Find where the given text appears and provide that cell's center as [X, Y] coordinate. 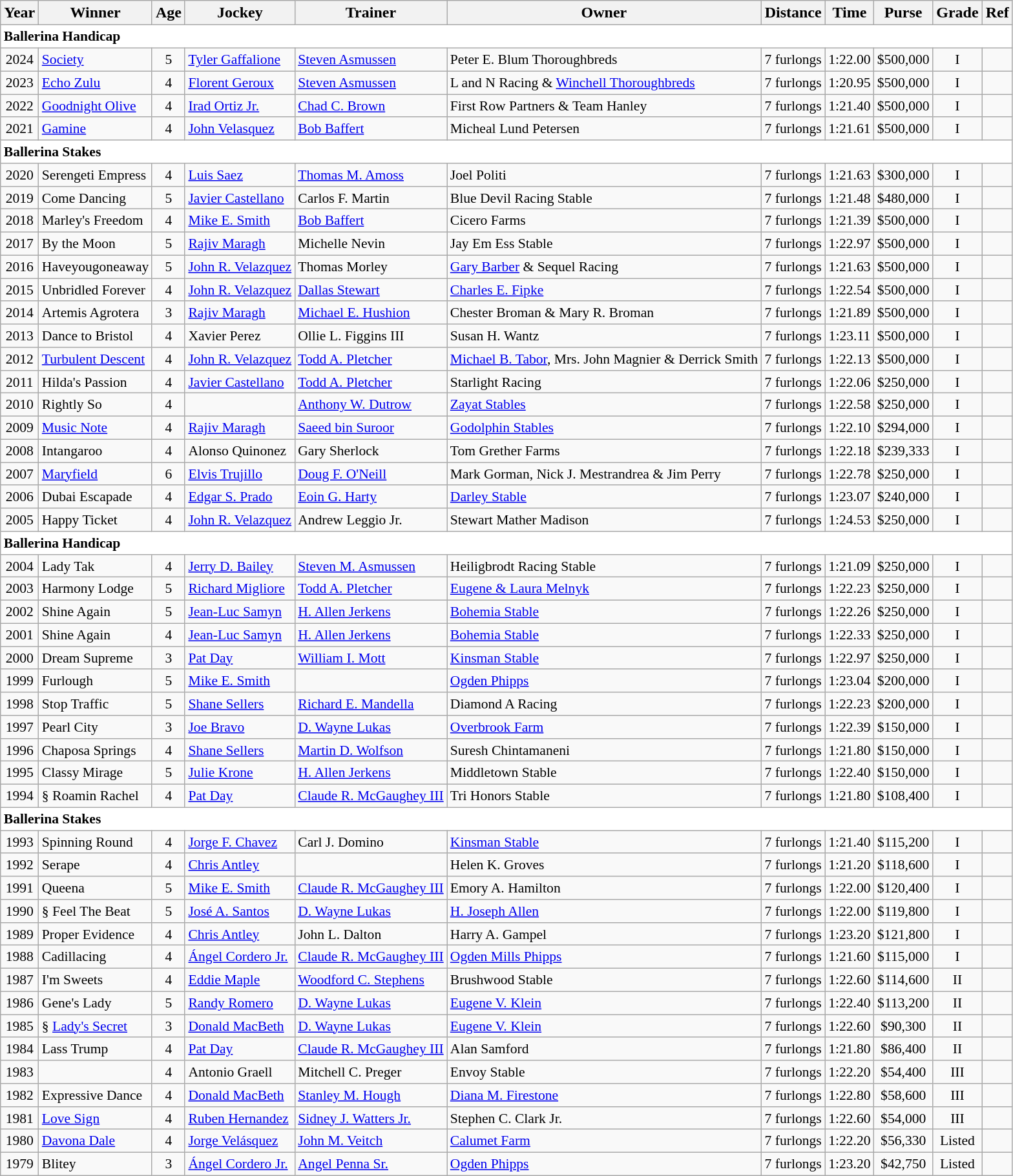
Expressive Dance [96, 1095]
$121,800 [903, 934]
1:21.89 [849, 313]
Chaposa Springs [96, 750]
1:23.11 [849, 336]
Middletown Stable [604, 773]
1979 [19, 1164]
Eugene & Laura Melnyk [604, 589]
Dance to Bristol [96, 336]
Randy Romero [240, 1003]
Suresh Chintamaneni [604, 750]
2024 [19, 59]
Thomas M. Amoss [371, 175]
1:22.26 [849, 612]
Harmony Lodge [96, 589]
Society [96, 59]
Lady Tak [96, 566]
Starlight Racing [604, 382]
2018 [19, 221]
2010 [19, 405]
Goodnight Olive [96, 106]
Cicero Farms [604, 221]
1998 [19, 704]
Stephen C. Clark Jr. [604, 1118]
Alan Samford [604, 1049]
$42,750 [903, 1164]
Emory A. Hamilton [604, 888]
Michelle Nevin [371, 243]
2006 [19, 497]
Hilda's Passion [96, 382]
2022 [19, 106]
2002 [19, 612]
1985 [19, 1026]
Susan H. Wantz [604, 336]
2012 [19, 359]
$54,000 [903, 1118]
Marley's Freedom [96, 221]
1:21.60 [849, 957]
1:22.33 [849, 635]
Diana M. Firestone [604, 1095]
$240,000 [903, 497]
Richard E. Mandella [371, 704]
1:22.13 [849, 359]
1:22.58 [849, 405]
H. Joseph Allen [604, 911]
Jockey [240, 13]
1:23.07 [849, 497]
$108,400 [903, 796]
Classy Mirage [96, 773]
José A. Santos [240, 911]
1:21.61 [849, 129]
William I. Mott [371, 658]
$120,400 [903, 888]
L and N Racing & Winchell Thoroughbreds [604, 83]
$480,000 [903, 198]
Haveyougoneaway [96, 267]
Year [19, 13]
Sidney J. Watters Jr. [371, 1118]
2014 [19, 313]
1:22.18 [849, 451]
Jorge F. Chavez [240, 842]
Saeed bin Suroor [371, 428]
$113,200 [903, 1003]
2003 [19, 589]
1:22.80 [849, 1095]
Stop Traffic [96, 704]
2015 [19, 290]
$58,600 [903, 1095]
Dubai Escapade [96, 497]
$54,400 [903, 1072]
Ruben Hernandez [240, 1118]
$115,200 [903, 842]
2007 [19, 474]
By the Moon [96, 243]
Charles E. Fipke [604, 290]
Jay Em Ess Stable [604, 243]
1982 [19, 1095]
Tyler Gaffalione [240, 59]
Intangaroo [96, 451]
Winner [96, 13]
Serengeti Empress [96, 175]
$115,000 [903, 957]
Time [849, 13]
Music Note [96, 428]
Mitchell C. Preger [371, 1072]
Ref [997, 13]
1:22.78 [849, 474]
Florent Geroux [240, 83]
Darley Stable [604, 497]
1995 [19, 773]
1:22.54 [849, 290]
1996 [19, 750]
Richard Migliore [240, 589]
§ Lady's Secret [96, 1026]
1:21.20 [849, 865]
Echo Zulu [96, 83]
2017 [19, 243]
Steven M. Asmussen [371, 566]
Stewart Mather Madison [604, 520]
Owner [604, 13]
Harry A. Gampel [604, 934]
Age [168, 13]
Cadillacing [96, 957]
Xavier Perez [240, 336]
Ollie L. Figgins III [371, 336]
2020 [19, 175]
$239,333 [903, 451]
2019 [19, 198]
Elvis Trujillo [240, 474]
Jorge Velásquez [240, 1141]
Jerry D. Bailey [240, 566]
Heiligbrodt Racing Stable [604, 566]
Zayat Stables [604, 405]
1980 [19, 1141]
Carlos F. Martin [371, 198]
Micheal Lund Petersen [604, 129]
Dream Supreme [96, 658]
Artemis Agrotera [96, 313]
2021 [19, 129]
1:21.09 [849, 566]
1999 [19, 681]
Luis Saez [240, 175]
Grade [957, 13]
Pearl City [96, 727]
Gene's Lady [96, 1003]
2000 [19, 658]
2009 [19, 428]
Brushwood Stable [604, 980]
Doug F. O'Neill [371, 474]
1:21.39 [849, 221]
$86,400 [903, 1049]
Irad Ortiz Jr. [240, 106]
1:20.95 [849, 83]
$294,000 [903, 428]
1993 [19, 842]
Gary Barber & Sequel Racing [604, 267]
Michael E. Hushion [371, 313]
1:22.10 [849, 428]
2001 [19, 635]
$114,600 [903, 980]
Julie Krone [240, 773]
2008 [19, 451]
Dallas Stewart [371, 290]
1991 [19, 888]
I'm Sweets [96, 980]
1992 [19, 865]
Eoin G. Harty [371, 497]
$90,300 [903, 1026]
Tom Grether Farms [604, 451]
Angel Penna Sr. [371, 1164]
Trainer [371, 13]
Gamine [96, 129]
$119,800 [903, 911]
Serape [96, 865]
1984 [19, 1049]
Chad C. Brown [371, 106]
Godolphin Stables [604, 428]
Proper Evidence [96, 934]
Turbulent Descent [96, 359]
Chester Broman & Mary R. Broman [604, 313]
1:21.48 [849, 198]
§ Roamin Rachel [96, 796]
1987 [19, 980]
Unbridled Forever [96, 290]
Mark Gorman, Nick J. Mestrandrea & Jim Perry [604, 474]
Peter E. Blum Thoroughbreds [604, 59]
1981 [19, 1118]
Distance [793, 13]
1986 [19, 1003]
Envoy Stable [604, 1072]
$300,000 [903, 175]
Calumet Farm [604, 1141]
Maryfield [96, 474]
1:24.53 [849, 520]
Stanley M. Hough [371, 1095]
Anthony W. Dutrow [371, 405]
2011 [19, 382]
2023 [19, 83]
1990 [19, 911]
Joel Politi [604, 175]
1:23.04 [849, 681]
Happy Ticket [96, 520]
Gary Sherlock [371, 451]
Davona Dale [96, 1141]
Tri Honors Stable [604, 796]
1994 [19, 796]
Andrew Leggio Jr. [371, 520]
Blitey [96, 1164]
2016 [19, 267]
6 [168, 474]
Spinning Round [96, 842]
1997 [19, 727]
Purse [903, 13]
§ Feel The Beat [96, 911]
Thomas Morley [371, 267]
Martin D. Wolfson [371, 750]
Joe Bravo [240, 727]
Woodford C. Stephens [371, 980]
Lass Trump [96, 1049]
Diamond A Racing [604, 704]
Alonso Quinonez [240, 451]
1:22.39 [849, 727]
Rightly So [96, 405]
2004 [19, 566]
Ogden Mills Phipps [604, 957]
1988 [19, 957]
Antonio Graell [240, 1072]
2013 [19, 336]
Edgar S. Prado [240, 497]
John Velasquez [240, 129]
$118,600 [903, 865]
First Row Partners & Team Hanley [604, 106]
John L. Dalton [371, 934]
Helen K. Groves [604, 865]
Furlough [96, 681]
Eddie Maple [240, 980]
Love Sign [96, 1118]
Carl J. Domino [371, 842]
Overbrook Farm [604, 727]
Michael B. Tabor, Mrs. John Magnier & Derrick Smith [604, 359]
Come Dancing [96, 198]
2005 [19, 520]
1:22.06 [849, 382]
Blue Devil Racing Stable [604, 198]
1983 [19, 1072]
$56,330 [903, 1141]
John M. Veitch [371, 1141]
1989 [19, 934]
Queena [96, 888]
